Determine the [X, Y] coordinate at the center of the cell enclosing the given text.  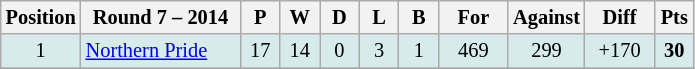
Against [546, 17]
Round 7 – 2014 [161, 17]
For [474, 17]
W [300, 17]
D [340, 17]
17 [260, 51]
0 [340, 51]
30 [674, 51]
P [260, 17]
Pts [674, 17]
Diff [620, 17]
299 [546, 51]
14 [300, 51]
Northern Pride [161, 51]
L [379, 17]
+170 [620, 51]
469 [474, 51]
3 [379, 51]
Position [41, 17]
B [419, 17]
